Search for the cell housing the specified text and yield its (x, y) center coordinate. 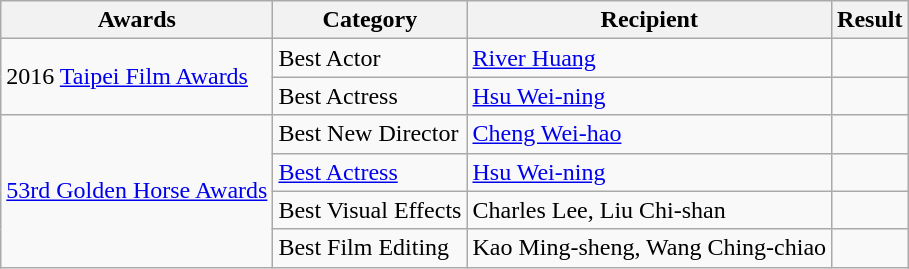
Best New Director (370, 134)
Best Actor (370, 58)
Best Visual Effects (370, 210)
Charles Lee, Liu Chi-shan (650, 210)
53rd Golden Horse Awards (137, 191)
Cheng Wei-hao (650, 134)
Kao Ming-sheng, Wang Ching-chiao (650, 248)
Best Film Editing (370, 248)
Result (870, 20)
Awards (137, 20)
Category (370, 20)
2016 Taipei Film Awards (137, 77)
Recipient (650, 20)
River Huang (650, 58)
